Detect which cell encompasses the target text, then output its (x, y) center coordinate. 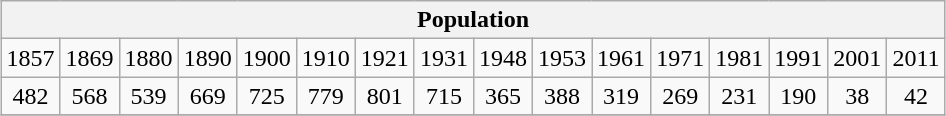
38 (858, 96)
1890 (208, 58)
779 (326, 96)
Population (473, 20)
1991 (798, 58)
539 (148, 96)
388 (562, 96)
190 (798, 96)
1953 (562, 58)
1931 (444, 58)
568 (90, 96)
669 (208, 96)
42 (916, 96)
1971 (680, 58)
1910 (326, 58)
801 (384, 96)
1900 (266, 58)
269 (680, 96)
482 (30, 96)
1857 (30, 58)
1921 (384, 58)
231 (740, 96)
365 (502, 96)
2011 (916, 58)
1981 (740, 58)
1880 (148, 58)
1961 (622, 58)
1869 (90, 58)
725 (266, 96)
715 (444, 96)
319 (622, 96)
1948 (502, 58)
2001 (858, 58)
